Scan for the cell matching the given text and deliver its [x, y] coordinate at center. 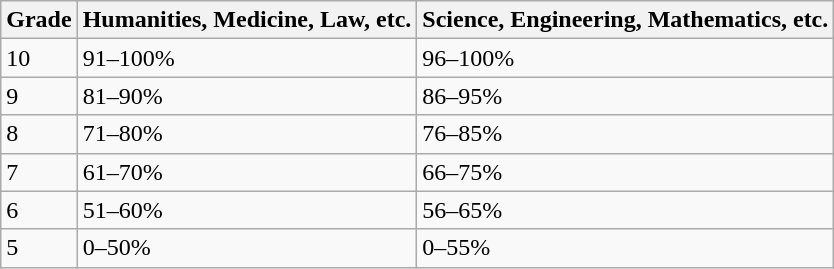
76–85% [626, 134]
56–65% [626, 210]
86–95% [626, 96]
61–70% [247, 172]
10 [39, 58]
Grade [39, 20]
81–90% [247, 96]
7 [39, 172]
91–100% [247, 58]
0–50% [247, 248]
6 [39, 210]
66–75% [626, 172]
96–100% [626, 58]
Humanities, Medicine, Law, etc. [247, 20]
9 [39, 96]
51–60% [247, 210]
71–80% [247, 134]
0–55% [626, 248]
8 [39, 134]
5 [39, 248]
Science, Engineering, Mathematics, etc. [626, 20]
